From the cell containing the given text, extract its center point as [X, Y] coordinate. 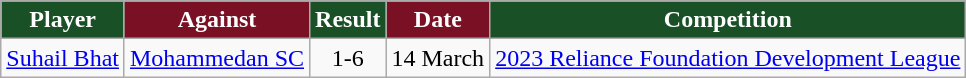
Player [63, 20]
Against [216, 20]
Mohammedan SC [216, 58]
Suhail Bhat [63, 58]
1-6 [348, 58]
14 March [438, 58]
Competition [728, 20]
2023 Reliance Foundation Development League [728, 58]
Result [348, 20]
Date [438, 20]
